Scan for the cell matching the given text and deliver its (X, Y) coordinate at center. 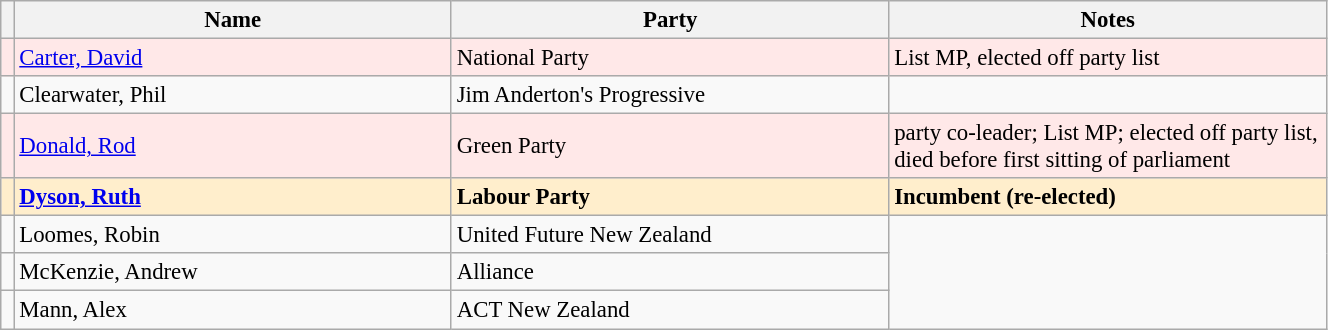
Green Party (670, 146)
Carter, David (232, 58)
Jim Anderton's Progressive (670, 95)
Clearwater, Phil (232, 95)
Party (670, 20)
party co-leader; List MP; elected off party list, died before first sitting of parliament (1108, 146)
ACT New Zealand (670, 310)
Loomes, Robin (232, 235)
Alliance (670, 273)
Incumbent (re-elected) (1108, 197)
Name (232, 20)
United Future New Zealand (670, 235)
National Party (670, 58)
Notes (1108, 20)
Donald, Rod (232, 146)
Labour Party (670, 197)
McKenzie, Andrew (232, 273)
List MP, elected off party list (1108, 58)
Dyson, Ruth (232, 197)
Mann, Alex (232, 310)
